Capture the cell that displays the provided text and extract its (x, y) central coordinate. 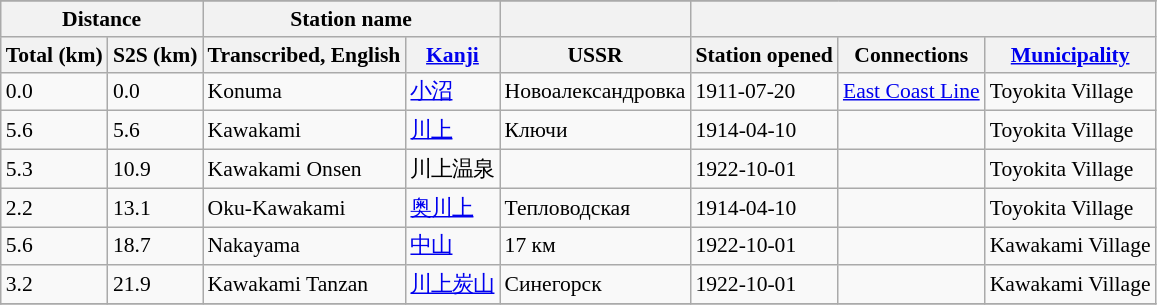
Station opened (764, 55)
Municipality (1070, 55)
21.9 (156, 286)
13.1 (156, 208)
Kawakami (304, 130)
1911-07-20 (764, 92)
中山 (452, 246)
Transcribed, English (304, 55)
Тепловодская (596, 208)
17 км (596, 246)
Новоалександровка (596, 92)
East Coast Line (912, 92)
川上温泉 (452, 170)
S2S (km) (156, 55)
Station name (352, 19)
18.7 (156, 246)
Kawakami Tanzan (304, 286)
Konuma (304, 92)
3.2 (54, 286)
Kanji (452, 55)
川上 (452, 130)
小沼 (452, 92)
Синегорск (596, 286)
Distance (102, 19)
Total (km) (54, 55)
2.2 (54, 208)
奥川上 (452, 208)
Oku-Kawakami (304, 208)
5.3 (54, 170)
10.9 (156, 170)
川上炭山 (452, 286)
Ключи (596, 130)
Nakayama (304, 246)
Connections (912, 55)
USSR (596, 55)
Kawakami Onsen (304, 170)
